Return the (x, y) coordinate for the center point of the cell that contains the specified text.  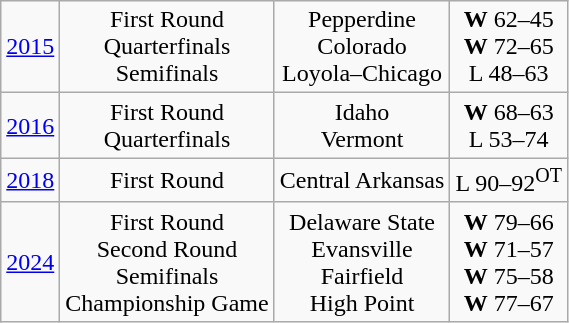
2024 (30, 262)
First Round (167, 180)
First Round Second Round SemifinalsChampionship Game (167, 262)
Central Arkansas (362, 180)
W 79–66 W 71–57W 75–58W 77–67 (509, 262)
First RoundQuarterfinalsSemifinals (167, 47)
Delaware State Evansville FairfieldHigh Point (362, 262)
First RoundQuarterfinals (167, 126)
IdahoVermont (362, 126)
2015 (30, 47)
W 62–45W 72–65L 48–63 (509, 47)
2018 (30, 180)
W 68–63 L 53–74 (509, 126)
L 90–92OT (509, 180)
PepperdineColoradoLoyola–Chicago (362, 47)
2016 (30, 126)
